Search for the cell housing the specified text and yield its (X, Y) center coordinate. 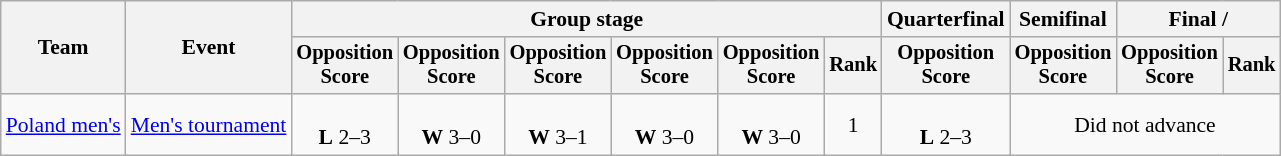
Event (209, 48)
Team (64, 48)
Poland men's (64, 124)
Semifinal (1064, 19)
Did not advance (1146, 124)
Men's tournament (209, 124)
Final / (1198, 19)
Group stage (586, 19)
1 (853, 124)
W 3–1 (558, 124)
Quarterfinal (946, 19)
